From the cell containing the given text, extract its center point as (X, Y) coordinate. 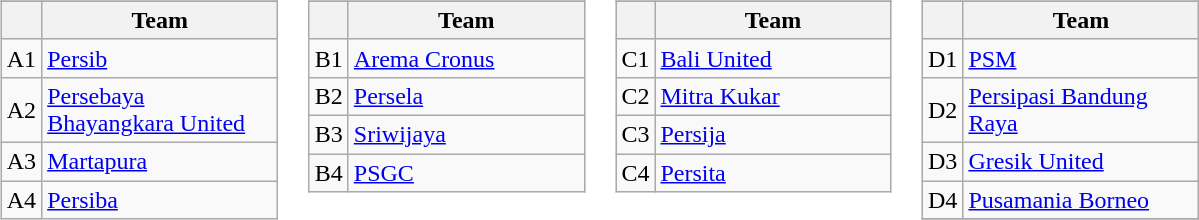
Pusamania Borneo (1081, 199)
Arema Cronus (466, 58)
D3 (942, 161)
Gresik United (1081, 161)
Sriwijaya (466, 134)
C2 (636, 96)
Persela (466, 96)
B4 (328, 173)
Mitra Kukar (773, 96)
Martapura (160, 161)
D1 (942, 58)
B1 (328, 58)
A3 (21, 161)
A1 (21, 58)
Bali United (773, 58)
C1 (636, 58)
A2 (21, 110)
Persija (773, 134)
Persib (160, 58)
PSGC (466, 173)
PSM (1081, 58)
D4 (942, 199)
B2 (328, 96)
Persebaya Bhayangkara United (160, 110)
Persiba (160, 199)
A4 (21, 199)
Persita (773, 173)
D2 (942, 110)
C3 (636, 134)
C4 (636, 173)
Persipasi Bandung Raya (1081, 110)
B3 (328, 134)
